Provide the (X, Y) coordinate of the cell's center where the given text is located.  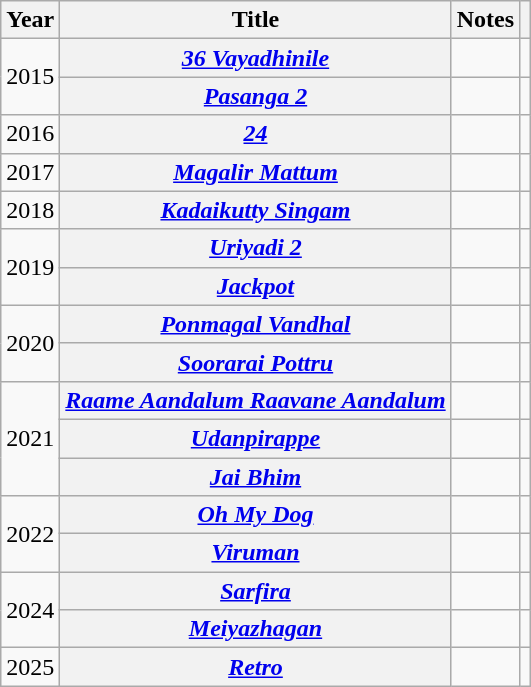
Viruman (256, 553)
24 (256, 134)
2022 (30, 534)
2025 (30, 667)
Meiyazhagan (256, 629)
Pasanga 2 (256, 96)
Jackpot (256, 286)
2016 (30, 134)
Ponmagal Vandhal (256, 324)
Oh My Dog (256, 515)
2017 (30, 172)
2015 (30, 77)
Soorarai Pottru (256, 362)
Jai Bhim (256, 477)
2021 (30, 438)
Retro (256, 667)
2024 (30, 610)
Raame Aandalum Raavane Aandalum (256, 400)
Kadaikutty Singam (256, 210)
Udanpirappe (256, 438)
Title (256, 20)
Notes (485, 20)
Magalir Mattum (256, 172)
Year (30, 20)
Uriyadi 2 (256, 248)
36 Vayadhinile (256, 58)
2019 (30, 267)
2018 (30, 210)
2020 (30, 343)
Sarfira (256, 591)
